Return the (X, Y) coordinate for the center point of the cell that contains the specified text.  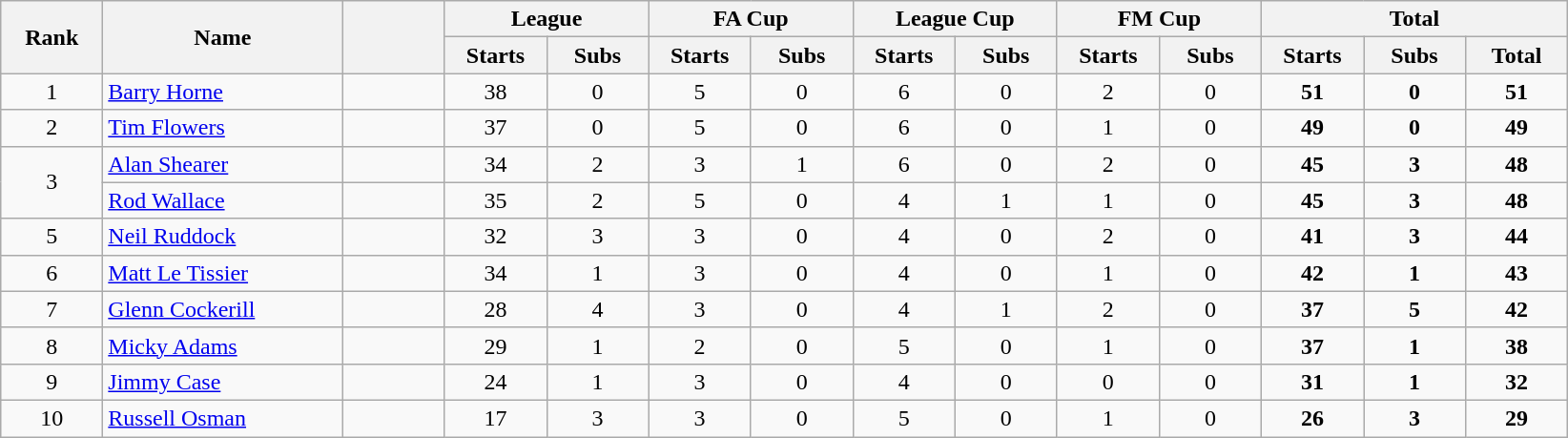
Micky Adams (223, 345)
31 (1312, 382)
41 (1312, 237)
FM Cup (1159, 19)
Barry Horne (223, 92)
10 (52, 418)
28 (496, 309)
League Cup (955, 19)
Tim Flowers (223, 128)
24 (496, 382)
Russell Osman (223, 418)
35 (496, 200)
Glenn Cockerill (223, 309)
43 (1516, 273)
Rank (52, 37)
Neil Ruddock (223, 237)
8 (52, 345)
26 (1312, 418)
9 (52, 382)
17 (496, 418)
Jimmy Case (223, 382)
7 (52, 309)
Rod Wallace (223, 200)
Matt Le Tissier (223, 273)
Name (223, 37)
Alan Shearer (223, 164)
FA Cup (751, 19)
44 (1516, 237)
League (547, 19)
